Scan for the cell matching the given text and deliver its (X, Y) coordinate at center. 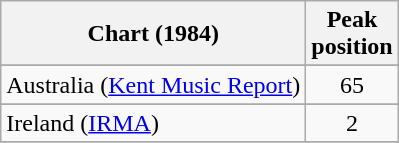
Peakposition (352, 34)
Ireland (IRMA) (154, 123)
Australia (Kent Music Report) (154, 85)
65 (352, 85)
2 (352, 123)
Chart (1984) (154, 34)
